Scan for the cell matching the given text and deliver its [X, Y] coordinate at center. 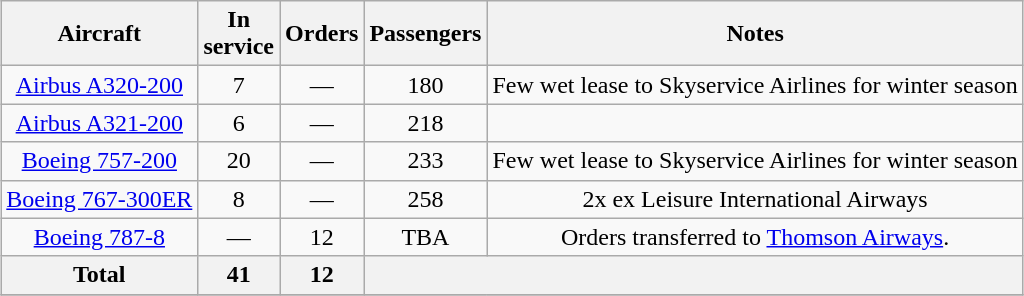
Passengers [426, 34]
Boeing 757-200 [100, 161]
6 [239, 123]
TBA [426, 237]
20 [239, 161]
Aircraft [100, 34]
Airbus A321-200 [100, 123]
258 [426, 199]
41 [239, 275]
233 [426, 161]
Airbus A320-200 [100, 85]
Orders transferred to Thomson Airways. [755, 237]
Boeing 787-8 [100, 237]
8 [239, 199]
Total [100, 275]
Boeing 767-300ER [100, 199]
In service [239, 34]
Notes [755, 34]
180 [426, 85]
Orders [322, 34]
2x ex Leisure International Airways [755, 199]
218 [426, 123]
7 [239, 85]
